Output the [x, y] coordinate of the center of the cell containing the given text.  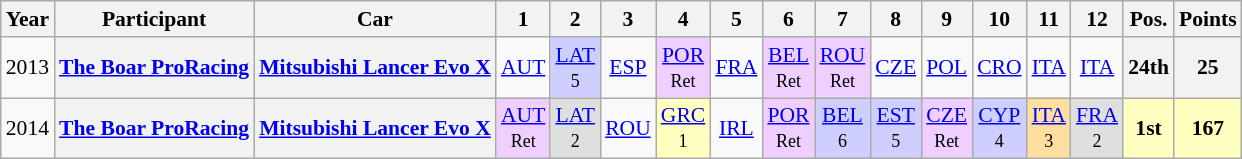
FRA2 [1097, 128]
1st [1148, 128]
Points [1208, 19]
LAT2 [575, 128]
GRC1 [684, 128]
ROURet [843, 68]
9 [946, 19]
3 [628, 19]
ESP [628, 68]
167 [1208, 128]
AUTRet [523, 128]
EST5 [896, 128]
CZERet [946, 128]
4 [684, 19]
FRA [736, 68]
AUT [523, 68]
2013 [28, 68]
12 [1097, 19]
Car [375, 19]
Pos. [1148, 19]
6 [788, 19]
8 [896, 19]
2014 [28, 128]
CRO [1000, 68]
ROU [628, 128]
ITA3 [1049, 128]
LAT5 [575, 68]
11 [1049, 19]
7 [843, 19]
BELRet [788, 68]
IRL [736, 128]
Year [28, 19]
CZE [896, 68]
5 [736, 19]
BEL6 [843, 128]
10 [1000, 19]
2 [575, 19]
CYP4 [1000, 128]
1 [523, 19]
24th [1148, 68]
25 [1208, 68]
POL [946, 68]
Participant [154, 19]
